Capture the cell that displays the provided text and extract its (x, y) central coordinate. 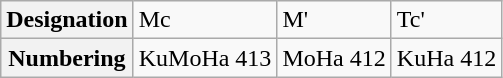
Numbering (67, 58)
Tc' (446, 20)
KuHa 412 (446, 58)
Mc (205, 20)
M' (334, 20)
Designation (67, 20)
MoHa 412 (334, 58)
KuMoHa 413 (205, 58)
